Scan for the cell matching the given text and deliver its (X, Y) coordinate at center. 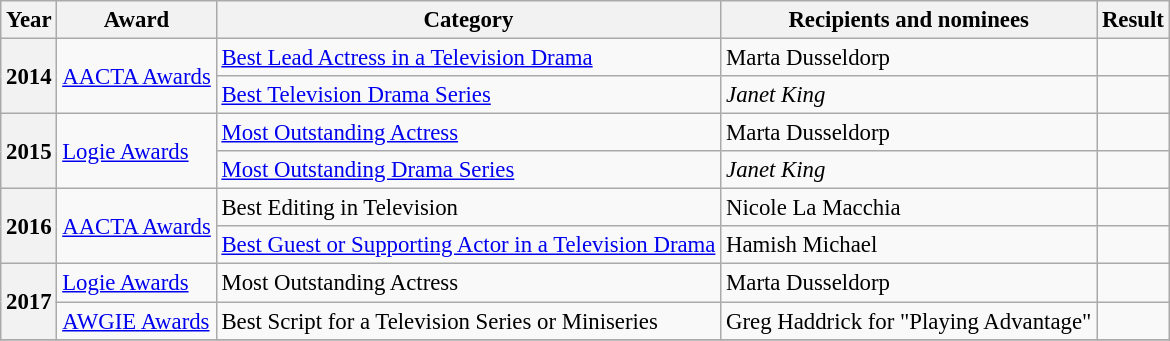
Nicole La Macchia (909, 208)
Most Outstanding Drama Series (468, 170)
Greg Haddrick for "Playing Advantage" (909, 321)
Category (468, 20)
Recipients and nominees (909, 20)
Best Guest or Supporting Actor in a Television Drama (468, 245)
Best Lead Actress in a Television Drama (468, 58)
Best Script for a Television Series or Miniseries (468, 321)
2016 (29, 226)
Result (1134, 20)
AWGIE Awards (136, 321)
Best Editing in Television (468, 208)
2014 (29, 76)
2017 (29, 302)
2015 (29, 152)
Award (136, 20)
Year (29, 20)
Hamish Michael (909, 245)
Best Television Drama Series (468, 95)
